Search for the cell housing the specified text and yield its [X, Y] center coordinate. 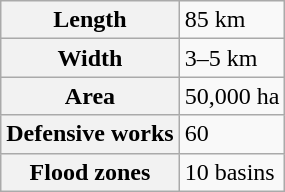
50,000 ha [232, 96]
10 basins [232, 172]
Flood zones [90, 172]
Width [90, 58]
Length [90, 20]
85 km [232, 20]
Defensive works [90, 134]
60 [232, 134]
Area [90, 96]
3–5 km [232, 58]
